Output the [X, Y] coordinate of the center of the cell containing the given text.  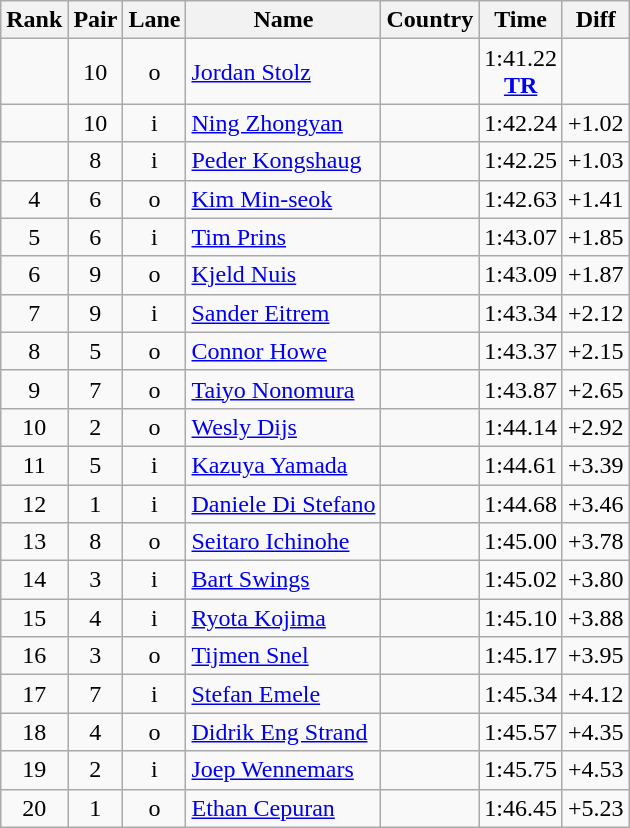
+3.80 [596, 580]
Bart Swings [284, 580]
+5.23 [596, 808]
Daniele Di Stefano [284, 503]
+3.78 [596, 542]
Wesly Dijs [284, 427]
1:42.24 [521, 123]
Name [284, 20]
1:42.25 [521, 161]
1:43.37 [521, 351]
1:45.02 [521, 580]
1:45.17 [521, 656]
Taiyo Nonomura [284, 389]
Kim Min-seok [284, 199]
1:45.75 [521, 770]
17 [34, 694]
Didrik Eng Strand [284, 732]
+4.53 [596, 770]
Peder Kongshaug [284, 161]
Kazuya Yamada [284, 465]
Joep Wennemars [284, 770]
1:45.34 [521, 694]
Ning Zhongyan [284, 123]
Sander Eitrem [284, 313]
+1.87 [596, 275]
1:43.09 [521, 275]
13 [34, 542]
+1.02 [596, 123]
Stefan Emele [284, 694]
+2.12 [596, 313]
20 [34, 808]
Time [521, 20]
11 [34, 465]
1:45.00 [521, 542]
Ryota Kojima [284, 618]
+1.03 [596, 161]
+3.39 [596, 465]
19 [34, 770]
Lane [154, 20]
16 [34, 656]
1:45.57 [521, 732]
Country [430, 20]
+2.65 [596, 389]
1:43.07 [521, 237]
+2.15 [596, 351]
+4.35 [596, 732]
Connor Howe [284, 351]
18 [34, 732]
14 [34, 580]
+3.88 [596, 618]
1:45.10 [521, 618]
12 [34, 503]
+4.12 [596, 694]
Tim Prins [284, 237]
+1.41 [596, 199]
+3.95 [596, 656]
1:41.22TR [521, 72]
Diff [596, 20]
1:42.63 [521, 199]
15 [34, 618]
1:44.68 [521, 503]
+3.46 [596, 503]
Tijmen Snel [284, 656]
1:43.34 [521, 313]
Kjeld Nuis [284, 275]
1:46.45 [521, 808]
Pair [96, 20]
Ethan Cepuran [284, 808]
Jordan Stolz [284, 72]
1:43.87 [521, 389]
Seitaro Ichinohe [284, 542]
1:44.14 [521, 427]
+1.85 [596, 237]
1:44.61 [521, 465]
Rank [34, 20]
+2.92 [596, 427]
